Locate the cell with the specified text and output its (X, Y) center coordinate. 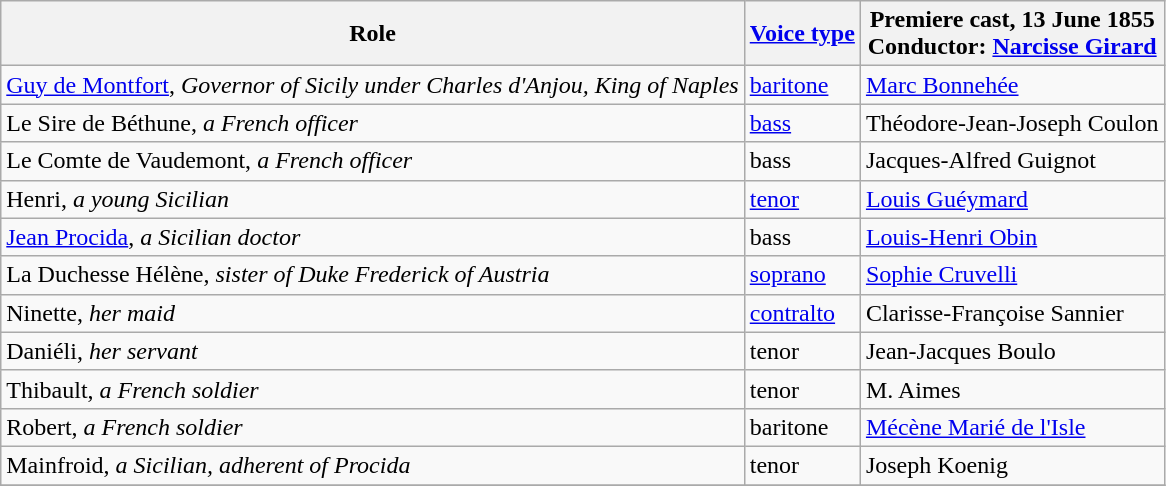
Premiere cast, 13 June 1855Conductor: Narcisse Girard (1012, 34)
Le Comte de Vaudemont, a French officer (372, 161)
Robert, a French soldier (372, 427)
Daniéli, her servant (372, 351)
Clarisse-Françoise Sannier (1012, 313)
Jacques-Alfred Guignot (1012, 161)
Louis-Henri Obin (1012, 237)
Mainfroid, a Sicilian, adherent of Procida (372, 465)
soprano (802, 275)
Mécène Marié de l'Isle (1012, 427)
Henri, a young Sicilian (372, 199)
Ninette, her maid (372, 313)
Voice type (802, 34)
Jean-Jacques Boulo (1012, 351)
Sophie Cruvelli (1012, 275)
Le Sire de Béthune, a French officer (372, 123)
contralto (802, 313)
Guy de Montfort, Governor of Sicily under Charles d'Anjou, King of Naples (372, 85)
La Duchesse Hélène, sister of Duke Frederick of Austria (372, 275)
Marc Bonnehée (1012, 85)
Role (372, 34)
M. Aimes (1012, 389)
Joseph Koenig (1012, 465)
Louis Guéymard (1012, 199)
Jean Procida, a Sicilian doctor (372, 237)
Thibault, a French soldier (372, 389)
Théodore-Jean-Joseph Coulon (1012, 123)
